Search for the cell housing the specified text and yield its [x, y] center coordinate. 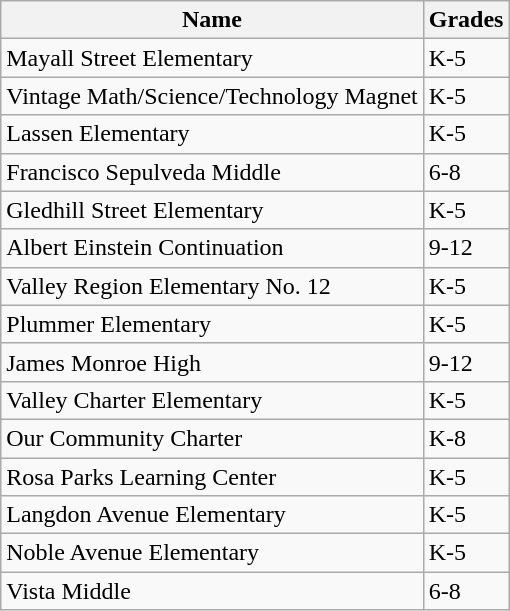
Valley Charter Elementary [212, 400]
Vista Middle [212, 591]
Our Community Charter [212, 438]
Grades [466, 20]
K-8 [466, 438]
Mayall Street Elementary [212, 58]
Vintage Math/Science/Technology Magnet [212, 96]
Albert Einstein Continuation [212, 248]
Plummer Elementary [212, 324]
Valley Region Elementary No. 12 [212, 286]
Lassen Elementary [212, 134]
Gledhill Street Elementary [212, 210]
James Monroe High [212, 362]
Noble Avenue Elementary [212, 553]
Francisco Sepulveda Middle [212, 172]
Langdon Avenue Elementary [212, 515]
Name [212, 20]
Rosa Parks Learning Center [212, 477]
